Capture the cell that displays the provided text and extract its (x, y) central coordinate. 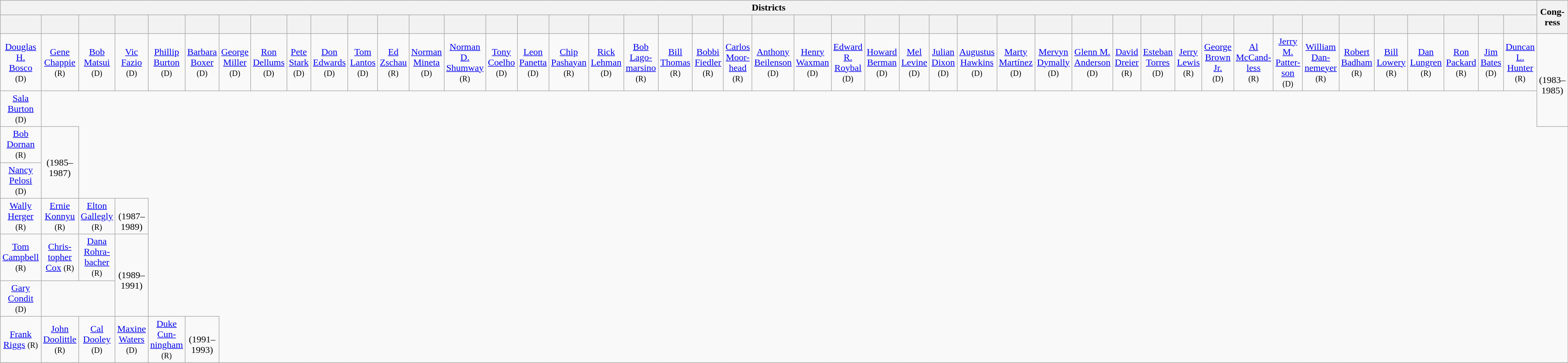
MaxineWaters (D) (131, 340)
DuncanL.Hunter(R) (1520, 62)
WallyHerger(R) (21, 216)
(1985–1987) (60, 162)
EstebanTorres(D) (1158, 62)
TomLantos(D) (363, 62)
RonPackard(R) (1461, 62)
GeorgeBrownJr.(D) (1217, 62)
NormanD.Shumway(R) (465, 62)
(1991–1993) (202, 340)
HenryWaxman(D) (813, 62)
DonEdwards(D) (329, 62)
Jerry M.Patter-son (D) (1288, 62)
BillThomas(R) (675, 62)
ChipPashayan(R) (569, 62)
BobbiFiedler(R) (708, 62)
RickLehman(D) (606, 62)
DanaRohra-bacher(R) (97, 257)
JulianDixon(D) (943, 62)
MartyMartínez(D) (1016, 62)
AugustusHawkins(D) (977, 62)
Glenn M.Anderson(D) (1092, 62)
DouglasH.Bosco(D) (21, 62)
BarbaraBoxer(D) (202, 62)
ErnieKonnyu (R) (60, 216)
LeonPanetta(D) (533, 62)
FrankRiggs (R) (21, 340)
(1987–1989) (131, 216)
RobertBadham(R) (1357, 62)
Districts (769, 8)
CarlosMoor-head(R) (738, 62)
PeteStark(D) (299, 62)
NancyPelosi(D) (21, 180)
HowardBerman(D) (882, 62)
(1989–1991) (131, 275)
GeneChappie(R) (60, 62)
JohnDoolittle (R) (60, 340)
WilliamDan-nemeyer(R) (1321, 62)
JerryLewis(R) (1189, 62)
Cong­ress (1552, 17)
EdwardR.Roybal(D) (848, 62)
VicFazio(D) (131, 62)
TomCampbell(R) (21, 257)
EdZschau(R) (393, 62)
AlMcCand-less(R) (1254, 62)
PhillipBurton (D) (167, 62)
DanLungren(R) (1426, 62)
BobMatsui(D) (97, 62)
MelLevine(D) (914, 62)
BobLago-marsino(R) (641, 62)
AnthonyBeilenson(D) (773, 62)
GeorgeMiller(D) (235, 62)
NormanMineta(D) (427, 62)
RonDellums(D) (269, 62)
SalaBurton (D) (21, 109)
CalDooley (D) (97, 340)
EltonGallegly(R) (97, 216)
TonyCoelho(D) (501, 62)
BobDornan(R) (21, 144)
DavidDreier(R) (1127, 62)
GaryCondit(D) (21, 298)
BillLowery(R) (1391, 62)
Duke Cun-ningham (R) (167, 340)
(1983–1985) (1552, 80)
JimBates(D) (1491, 62)
MervynDymally(D) (1054, 62)
Chris-topherCox (R) (60, 257)
